Capture the cell that displays the provided text and extract its (X, Y) central coordinate. 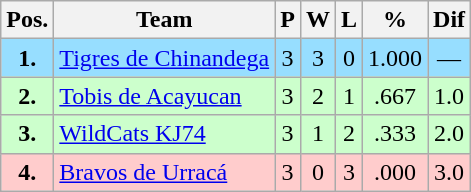
.667 (396, 96)
2. (28, 96)
— (450, 58)
Tigres de Chinandega (164, 58)
% (396, 20)
Team (164, 20)
Bravos de Urracá (164, 172)
Dif (450, 20)
4. (28, 172)
.000 (396, 172)
1.000 (396, 58)
3.0 (450, 172)
P (288, 20)
3. (28, 134)
L (348, 20)
.333 (396, 134)
W (318, 20)
Tobis de Acayucan (164, 96)
WildCats KJ74 (164, 134)
1.0 (450, 96)
1. (28, 58)
Pos. (28, 20)
2.0 (450, 134)
